From the cell containing the given text, extract its center point as (X, Y) coordinate. 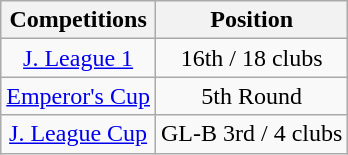
J. League 1 (78, 58)
J. League Cup (78, 134)
16th / 18 clubs (251, 58)
Emperor's Cup (78, 96)
GL-B 3rd / 4 clubs (251, 134)
5th Round (251, 96)
Competitions (78, 20)
Position (251, 20)
